Return the [X, Y] coordinate for the center point of the cell that contains the specified text.  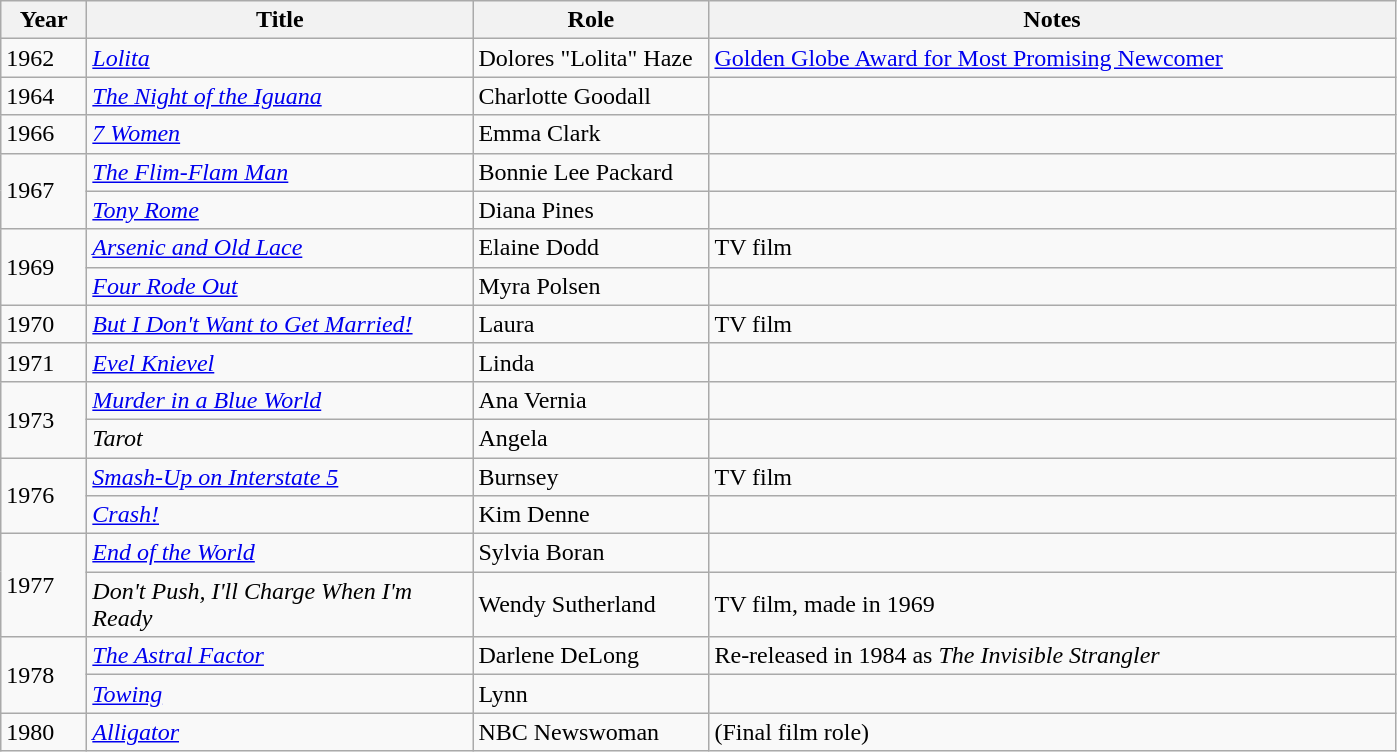
Myra Polsen [591, 286]
Tarot [280, 438]
Elaine Dodd [591, 248]
Angela [591, 438]
Don't Push, I'll Charge When I'm Ready [280, 604]
1967 [44, 191]
The Astral Factor [280, 656]
1977 [44, 586]
NBC Newswoman [591, 732]
1978 [44, 675]
Smash-Up on Interstate 5 [280, 477]
The Flim-Flam Man [280, 172]
Linda [591, 362]
Burnsey [591, 477]
Crash! [280, 515]
Kim Denne [591, 515]
1971 [44, 362]
Wendy Sutherland [591, 604]
Darlene DeLong [591, 656]
1976 [44, 496]
Alligator [280, 732]
Lynn [591, 694]
1962 [44, 58]
Bonnie Lee Packard [591, 172]
Lolita [280, 58]
Charlotte Goodall [591, 96]
Diana Pines [591, 210]
Laura [591, 324]
Towing [280, 694]
1980 [44, 732]
End of the World [280, 553]
But I Don't Want to Get Married! [280, 324]
Evel Knievel [280, 362]
Role [591, 20]
Tony Rome [280, 210]
1973 [44, 419]
Four Rode Out [280, 286]
Sylvia Boran [591, 553]
1964 [44, 96]
Year [44, 20]
7 Women [280, 134]
Ana Vernia [591, 400]
Murder in a Blue World [280, 400]
Title [280, 20]
1970 [44, 324]
Arsenic and Old Lace [280, 248]
Re-released in 1984 as The Invisible Strangler [1052, 656]
Golden Globe Award for Most Promising Newcomer [1052, 58]
TV film, made in 1969 [1052, 604]
1969 [44, 267]
Emma Clark [591, 134]
(Final film role) [1052, 732]
1966 [44, 134]
Dolores "Lolita" Haze [591, 58]
Notes [1052, 20]
The Night of the Iguana [280, 96]
